From the cell containing the given text, extract its center point as (X, Y) coordinate. 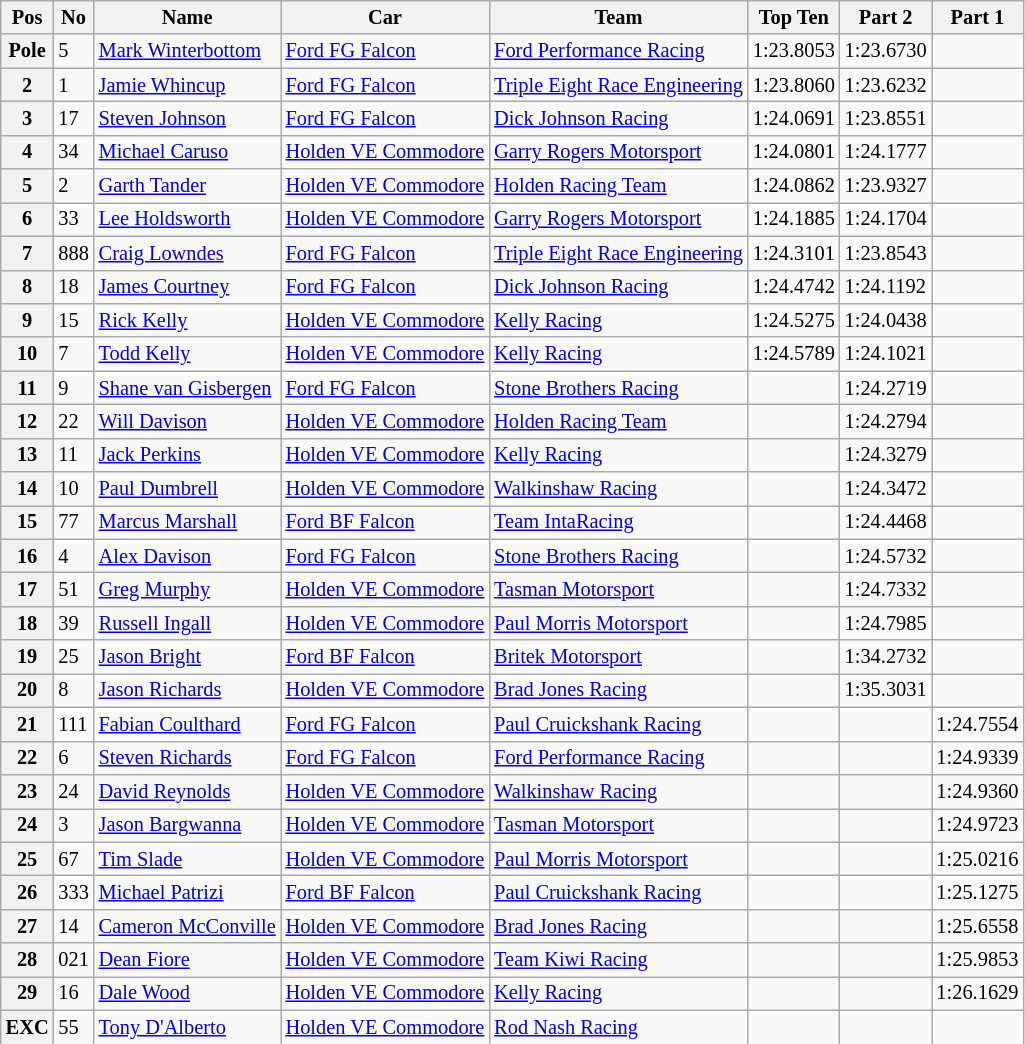
13 (28, 455)
888 (73, 253)
Tim Slade (188, 859)
1:24.1021 (886, 354)
1:24.0801 (794, 152)
1:24.3101 (794, 253)
Michael Patrizi (188, 892)
27 (28, 926)
Tony D'Alberto (188, 1027)
1:25.0216 (978, 859)
21 (28, 724)
Jamie Whincup (188, 85)
1:24.9723 (978, 825)
No (73, 17)
Team (618, 17)
Dean Fiore (188, 960)
1:24.5732 (886, 556)
333 (73, 892)
1:24.0691 (794, 118)
19 (28, 657)
1:24.2794 (886, 421)
Shane van Gisbergen (188, 388)
Team IntaRacing (618, 522)
Pole (28, 51)
1 (73, 85)
39 (73, 623)
34 (73, 152)
1:35.3031 (886, 690)
1:24.1777 (886, 152)
1:26.1629 (978, 993)
1:24.3472 (886, 489)
1:25.1275 (978, 892)
Steven Johnson (188, 118)
1:24.1885 (794, 219)
1:24.4742 (794, 287)
Jason Bright (188, 657)
Michael Caruso (188, 152)
1:24.0862 (794, 186)
1:23.8053 (794, 51)
1:24.9339 (978, 758)
1:24.3279 (886, 455)
Rod Nash Racing (618, 1027)
20 (28, 690)
1:23.6730 (886, 51)
Todd Kelly (188, 354)
Top Ten (794, 17)
Rick Kelly (188, 320)
David Reynolds (188, 791)
1:23.9327 (886, 186)
Greg Murphy (188, 589)
1:23.8551 (886, 118)
51 (73, 589)
Part 1 (978, 17)
Marcus Marshall (188, 522)
28 (28, 960)
77 (73, 522)
29 (28, 993)
Fabian Coulthard (188, 724)
111 (73, 724)
1:24.5275 (794, 320)
1:23.8060 (794, 85)
1:25.9853 (978, 960)
EXC (28, 1027)
1:24.2719 (886, 388)
1:25.6558 (978, 926)
1:24.7985 (886, 623)
Garth Tander (188, 186)
Name (188, 17)
1:24.5789 (794, 354)
Jason Richards (188, 690)
Dale Wood (188, 993)
55 (73, 1027)
Team Kiwi Racing (618, 960)
33 (73, 219)
Paul Dumbrell (188, 489)
021 (73, 960)
1:24.9360 (978, 791)
12 (28, 421)
Lee Holdsworth (188, 219)
1:23.6232 (886, 85)
1:24.7554 (978, 724)
Cameron McConville (188, 926)
Jason Bargwanna (188, 825)
67 (73, 859)
1:24.1704 (886, 219)
1:24.4468 (886, 522)
Pos (28, 17)
Car (386, 17)
1:24.0438 (886, 320)
26 (28, 892)
Craig Lowndes (188, 253)
Russell Ingall (188, 623)
Britek Motorsport (618, 657)
Alex Davison (188, 556)
23 (28, 791)
James Courtney (188, 287)
Part 2 (886, 17)
Mark Winterbottom (188, 51)
Jack Perkins (188, 455)
1:34.2732 (886, 657)
Steven Richards (188, 758)
1:23.8543 (886, 253)
1:24.7332 (886, 589)
1:24.1192 (886, 287)
Will Davison (188, 421)
